Locate the cell with the specified text and output its [x, y] center coordinate. 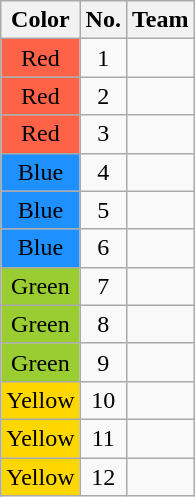
5 [103, 210]
Team [160, 20]
12 [103, 477]
Color [40, 20]
No. [103, 20]
6 [103, 248]
4 [103, 172]
9 [103, 362]
3 [103, 134]
11 [103, 438]
7 [103, 286]
8 [103, 324]
1 [103, 58]
2 [103, 96]
10 [103, 400]
